For the text-containing cell, return its midpoint in [x, y] coordinate format. 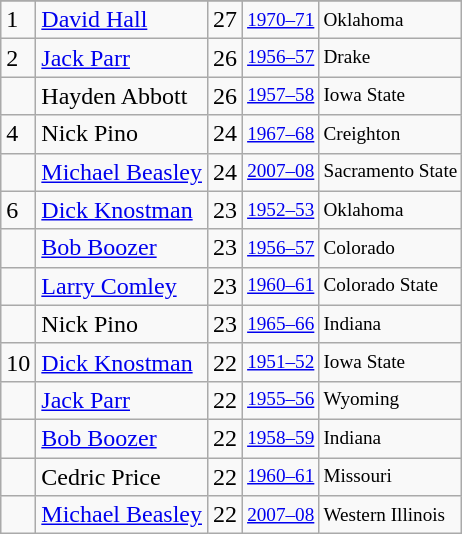
1958–59 [281, 438]
Drake [390, 58]
Western Illinois [390, 515]
1 [18, 20]
1965–66 [281, 324]
Colorado [390, 248]
Colorado State [390, 286]
Creighton [390, 134]
1951–52 [281, 362]
Sacramento State [390, 172]
4 [18, 134]
Wyoming [390, 400]
1957–58 [281, 96]
6 [18, 210]
Missouri [390, 477]
David Hall [122, 20]
1970–71 [281, 20]
Cedric Price [122, 477]
1955–56 [281, 400]
Larry Comley [122, 286]
10 [18, 362]
27 [224, 20]
1967–68 [281, 134]
Hayden Abbott [122, 96]
1952–53 [281, 210]
2 [18, 58]
